Find where the given text appears and provide that cell's center as [X, Y] coordinate. 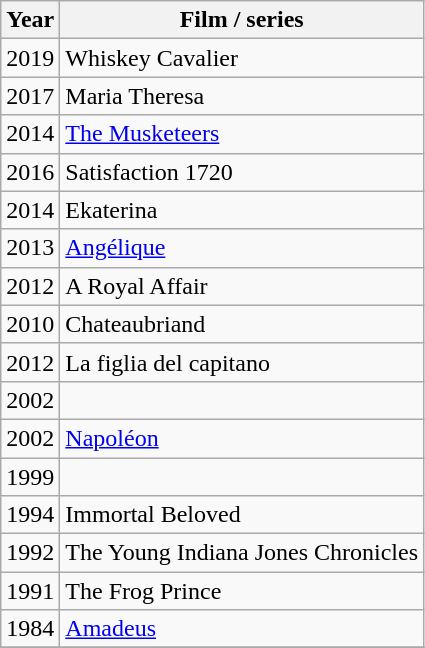
1991 [30, 591]
Angélique [242, 248]
Maria Theresa [242, 96]
Year [30, 20]
The Musketeers [242, 134]
1984 [30, 629]
2019 [30, 58]
Napoléon [242, 438]
The Young Indiana Jones Chronicles [242, 553]
The Frog Prince [242, 591]
2016 [30, 172]
Immortal Beloved [242, 515]
1999 [30, 477]
2017 [30, 96]
Whiskey Cavalier [242, 58]
Ekaterina [242, 210]
Satisfaction 1720 [242, 172]
2010 [30, 324]
A Royal Affair [242, 286]
La figlia del capitano [242, 362]
1992 [30, 553]
1994 [30, 515]
Amadeus [242, 629]
Film / series [242, 20]
2013 [30, 248]
Chateaubriand [242, 324]
